Find where the given text appears and provide that cell's center as (X, Y) coordinate. 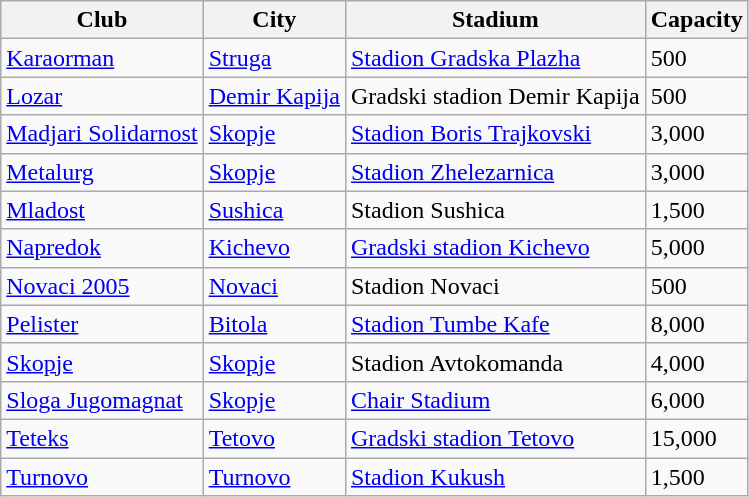
Stadion Sushica (495, 210)
Stadion Avtokomanda (495, 362)
Napredok (102, 248)
Karaorman (102, 58)
5,000 (696, 248)
Gradski stadion Kichevo (495, 248)
Chair Stadium (495, 400)
Sushica (274, 210)
Novaci 2005 (102, 286)
6,000 (696, 400)
Teteks (102, 438)
Gradski stadion Tetovo (495, 438)
Stadion Novaci (495, 286)
Bitola (274, 324)
Mladost (102, 210)
Stadium (495, 20)
Gradski stadion Demir Kapija (495, 96)
City (274, 20)
Kichevo (274, 248)
Capacity (696, 20)
8,000 (696, 324)
Novaci (274, 286)
Struga (274, 58)
Stadion Tumbe Kafe (495, 324)
Lozar (102, 96)
Demir Kapija (274, 96)
Tetovo (274, 438)
Stadion Kukush (495, 477)
Club (102, 20)
Stadion Boris Trajkovski (495, 134)
Stadion Gradska Plazha (495, 58)
Madjari Solidarnost (102, 134)
Pelister (102, 324)
4,000 (696, 362)
15,000 (696, 438)
Metalurg (102, 172)
Stadion Zhelezarnica (495, 172)
Sloga Jugomagnat (102, 400)
